Capture the cell that displays the provided text and extract its (x, y) central coordinate. 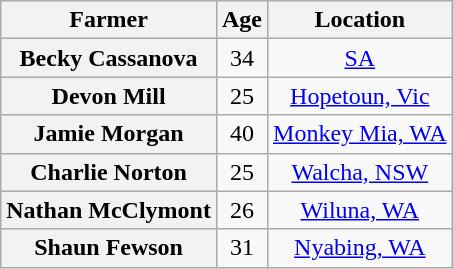
Devon Mill (109, 96)
Monkey Mia, WA (360, 134)
40 (242, 134)
34 (242, 58)
Becky Cassanova (109, 58)
Hopetoun, Vic (360, 96)
Jamie Morgan (109, 134)
Nyabing, WA (360, 248)
Location (360, 20)
Nathan McClymont (109, 210)
26 (242, 210)
Farmer (109, 20)
Walcha, NSW (360, 172)
Shaun Fewson (109, 248)
SA (360, 58)
Age (242, 20)
31 (242, 248)
Charlie Norton (109, 172)
Wiluna, WA (360, 210)
